Scan for the cell matching the given text and deliver its (x, y) coordinate at center. 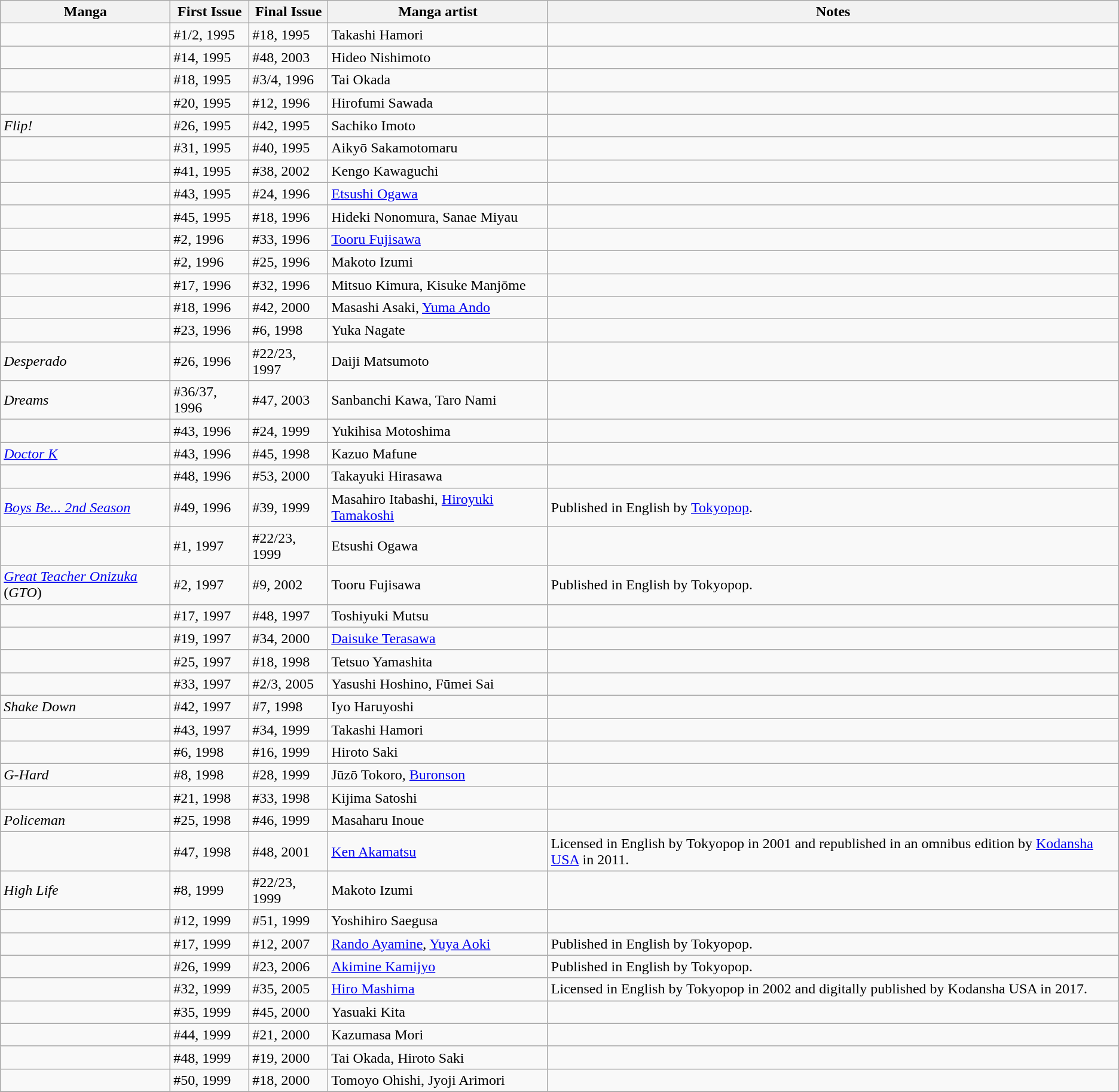
#21, 1998 (210, 798)
#7, 1998 (289, 706)
#34, 1999 (289, 730)
#35, 2005 (289, 989)
#43, 1997 (210, 730)
Kazumasa Mori (438, 1035)
Tai Okada, Hiroto Saki (438, 1057)
Doctor K (85, 454)
Final Issue (289, 12)
Rando Ayamine, Yuya Aoki (438, 944)
Aikyō Sakamotomaru (438, 148)
#45, 1995 (210, 216)
#39, 1999 (289, 507)
Jūzō Tokoro, Buronson (438, 775)
#8, 1998 (210, 775)
Tetsuo Yamashita (438, 661)
#20, 1995 (210, 103)
#2/3, 2005 (289, 684)
#42, 2000 (289, 308)
Manga artist (438, 12)
#26, 1995 (210, 126)
Daiji Matsumoto (438, 361)
Hiro Mashima (438, 989)
Sanbanchi Kawa, Taro Nami (438, 400)
#1/2, 1995 (210, 35)
#40, 1995 (289, 148)
Hiroto Saki (438, 753)
#45, 2000 (289, 1012)
#42, 1995 (289, 126)
#51, 1999 (289, 921)
#23, 2006 (289, 966)
Policeman (85, 821)
#49, 1996 (210, 507)
#42, 1997 (210, 706)
#19, 1997 (210, 638)
#25, 1996 (289, 262)
Kazuo Mafune (438, 454)
#22/23, 1997 (289, 361)
Dreams (85, 400)
#17, 1996 (210, 285)
#32, 1999 (210, 989)
Yasuaki Kita (438, 1012)
#1, 1997 (210, 546)
Hideo Nishimoto (438, 57)
#21, 2000 (289, 1035)
#47, 1998 (210, 851)
#48, 2001 (289, 851)
Mitsuo Kimura, Kisuke Manjōme (438, 285)
#12, 2007 (289, 944)
#12, 1999 (210, 921)
#33, 1996 (289, 239)
Desperado (85, 361)
#25, 1998 (210, 821)
#24, 1996 (289, 194)
Manga (85, 12)
#38, 2002 (289, 171)
Yukihisa Motoshima (438, 431)
#32, 1996 (289, 285)
#45, 1998 (289, 454)
#41, 1995 (210, 171)
#48, 1997 (289, 616)
#16, 1999 (289, 753)
G-Hard (85, 775)
#33, 1997 (210, 684)
Daisuke Terasawa (438, 638)
Takayuki Hirasawa (438, 476)
Tomoyo Ohishi, Jyoji Arimori (438, 1080)
#8, 1999 (210, 891)
#19, 2000 (289, 1057)
#50, 1999 (210, 1080)
Hideki Nonomura, Sanae Miyau (438, 216)
#34, 2000 (289, 638)
Akimine Kamijyo (438, 966)
Tai Okada (438, 80)
Kijima Satoshi (438, 798)
Boys Be... 2nd Season (85, 507)
#44, 1999 (210, 1035)
Masaharu Inoue (438, 821)
Yasushi Hoshino, Fūmei Sai (438, 684)
#46, 1999 (289, 821)
#26, 1999 (210, 966)
#18, 1998 (289, 661)
Hirofumi Sawada (438, 103)
Licensed in English by Tokyopop in 2002 and digitally published by Kodansha USA in 2017. (833, 989)
#53, 2000 (289, 476)
#43, 1995 (210, 194)
#25, 1997 (210, 661)
Iyo Haruyoshi (438, 706)
#26, 1996 (210, 361)
#31, 1995 (210, 148)
High Life (85, 891)
#33, 1998 (289, 798)
Yuka Nagate (438, 331)
#12, 1996 (289, 103)
#36/37, 1996 (210, 400)
#35, 1999 (210, 1012)
#9, 2002 (289, 585)
#48, 2003 (289, 57)
#28, 1999 (289, 775)
Kengo Kawaguchi (438, 171)
#48, 1999 (210, 1057)
Sachiko Imoto (438, 126)
#17, 1997 (210, 616)
#3/4, 1996 (289, 80)
Masahiro Itabashi, Hiroyuki Tamakoshi (438, 507)
#17, 1999 (210, 944)
First Issue (210, 12)
Notes (833, 12)
#23, 1996 (210, 331)
Masashi Asaki, Yuma Ando (438, 308)
Ken Akamatsu (438, 851)
Great Teacher Onizuka (GTO) (85, 585)
Yoshihiro Saegusa (438, 921)
Licensed in English by Tokyopop in 2001 and republished in an omnibus edition by Kodansha USA in 2011. (833, 851)
#47, 2003 (289, 400)
#48, 1996 (210, 476)
#18, 2000 (289, 1080)
#14, 1995 (210, 57)
#2, 1997 (210, 585)
Toshiyuki Mutsu (438, 616)
#24, 1999 (289, 431)
Shake Down (85, 706)
Flip! (85, 126)
